For the text-containing cell, return its midpoint in (x, y) coordinate format. 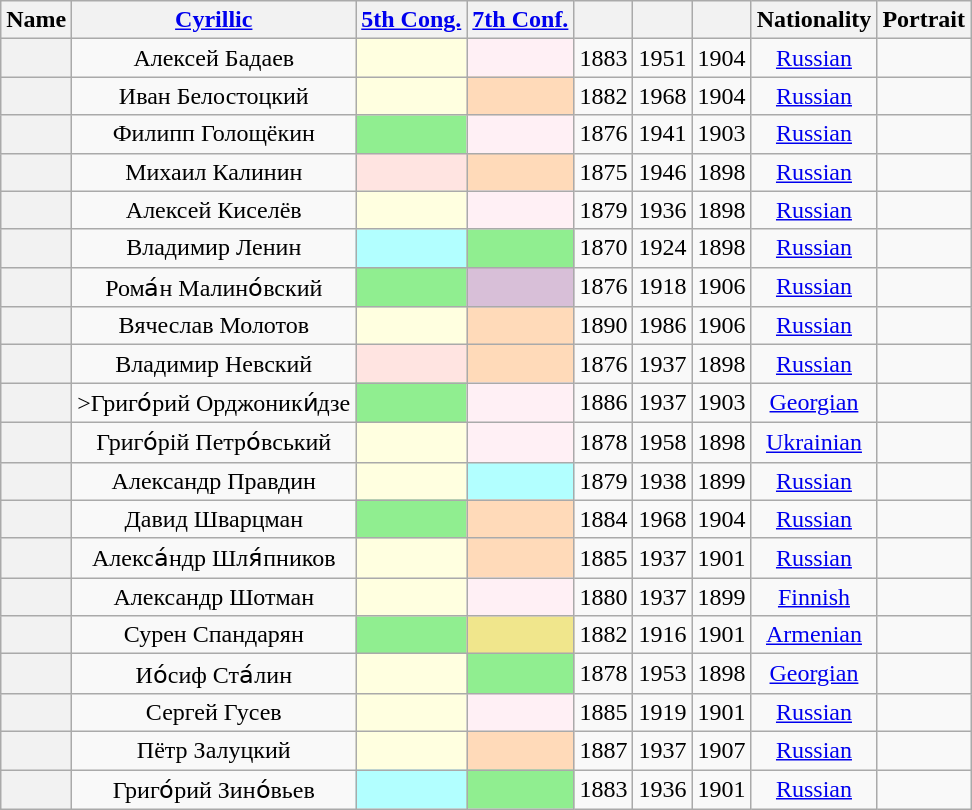
Сурен Спандарян (214, 635)
Александр Шотман (214, 597)
1886 (604, 403)
5th Cong. (412, 20)
Давид Шварцман (214, 519)
Finnish (814, 597)
1941 (662, 134)
1916 (662, 635)
7th Conf. (520, 20)
1875 (604, 172)
Михаил Калинин (214, 172)
1938 (662, 481)
1924 (662, 248)
Cyrillic (214, 20)
Владимир Ленин (214, 248)
Алекса́ндр Шля́пников (214, 558)
Александр Правдин (214, 481)
1880 (604, 597)
Пётр Залуцкий (214, 750)
1951 (662, 58)
Иван Белостоцкий (214, 96)
1918 (662, 287)
Armenian (814, 635)
Григо́рий Зино́вьев (214, 790)
Григо́рій Петро́вський (214, 442)
Nationality (814, 20)
1946 (662, 172)
Ио́сиф Ста́лин (214, 674)
Ukrainian (814, 442)
1986 (662, 326)
1907 (722, 750)
Рома́н Малино́вский (214, 287)
Portrait (924, 20)
Name (36, 20)
Вячеслав Молотов (214, 326)
1953 (662, 674)
1870 (604, 248)
Филипп Голощёкин (214, 134)
1890 (604, 326)
Алексей Бадаев (214, 58)
Владимир Невский (214, 364)
1887 (604, 750)
1958 (662, 442)
Алексей Киселёв (214, 210)
1884 (604, 519)
Сергей Гусев (214, 712)
>Григо́рий Орджоники́дзе (214, 403)
1919 (662, 712)
